For the text-containing cell, return its midpoint in (x, y) coordinate format. 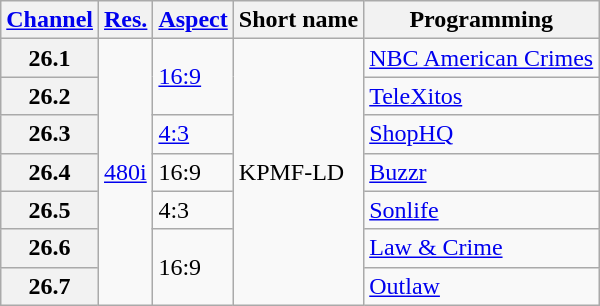
Res. (126, 20)
Channel (50, 20)
KPMF-LD (298, 172)
Aspect (193, 20)
Sonlife (482, 210)
26.7 (50, 286)
26.4 (50, 172)
Programming (482, 20)
NBC American Crimes (482, 58)
26.1 (50, 58)
Law & Crime (482, 248)
26.6 (50, 248)
26.2 (50, 96)
Outlaw (482, 286)
TeleXitos (482, 96)
480i (126, 172)
ShopHQ (482, 134)
Buzzr (482, 172)
26.3 (50, 134)
Short name (298, 20)
26.5 (50, 210)
